Output the [X, Y] coordinate of the center of the cell containing the given text.  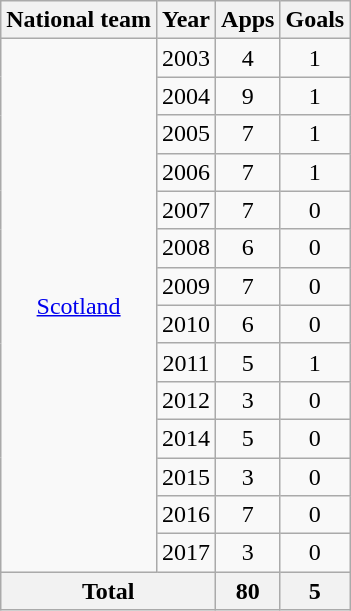
Total [108, 591]
2012 [186, 400]
2010 [186, 324]
4 [248, 58]
National team [79, 20]
2011 [186, 362]
Scotland [79, 306]
80 [248, 591]
2015 [186, 477]
Apps [248, 20]
2004 [186, 96]
2005 [186, 134]
Goals [315, 20]
2007 [186, 210]
2006 [186, 172]
2009 [186, 286]
2008 [186, 248]
Year [186, 20]
2014 [186, 438]
2016 [186, 515]
2017 [186, 553]
2003 [186, 58]
9 [248, 96]
